Locate the cell with the specified text and output its [x, y] center coordinate. 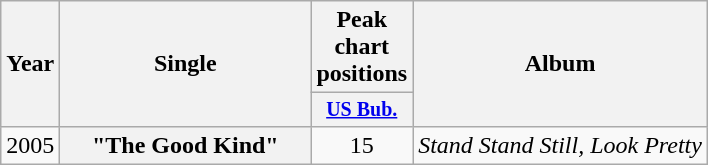
Album [560, 64]
"The Good Kind" [186, 145]
Single [186, 64]
15 [362, 145]
Stand Stand Still, Look Pretty [560, 145]
US Bub. [362, 110]
Peak chart positions [362, 47]
Year [30, 64]
2005 [30, 145]
